Return (x, y) of the center of cell containing provided text 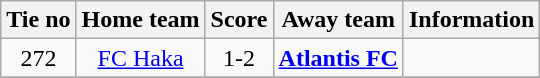
Information (471, 20)
FC Haka (140, 58)
Score (239, 20)
Home team (140, 20)
Away team (338, 20)
272 (38, 58)
Atlantis FC (338, 58)
1-2 (239, 58)
Tie no (38, 20)
